Scan for the cell matching the given text and deliver its [X, Y] coordinate at center. 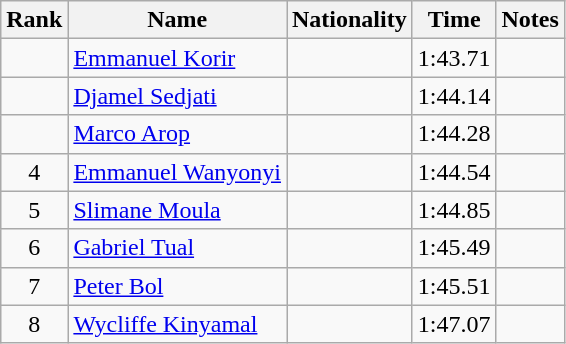
8 [34, 324]
1:45.51 [454, 286]
Rank [34, 20]
1:44.28 [454, 134]
4 [34, 172]
1:43.71 [454, 58]
1:44.54 [454, 172]
Marco Arop [178, 134]
Wycliffe Kinyamal [178, 324]
Peter Bol [178, 286]
5 [34, 210]
1:44.85 [454, 210]
Time [454, 20]
1:45.49 [454, 248]
Emmanuel Wanyonyi [178, 172]
1:44.14 [454, 96]
Emmanuel Korir [178, 58]
6 [34, 248]
Name [178, 20]
Djamel Sedjati [178, 96]
7 [34, 286]
Notes [530, 20]
1:47.07 [454, 324]
Nationality [349, 20]
Slimane Moula [178, 210]
Gabriel Tual [178, 248]
